Search for the cell housing the specified text and yield its [x, y] center coordinate. 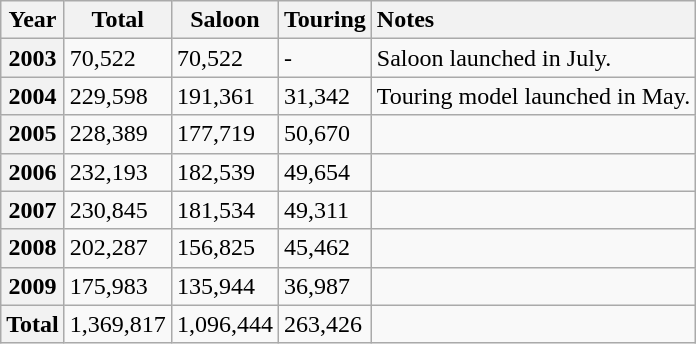
1,369,817 [118, 324]
Saloon [224, 20]
2007 [33, 210]
- [324, 58]
45,462 [324, 248]
50,670 [324, 134]
228,389 [118, 134]
181,534 [224, 210]
177,719 [224, 134]
36,987 [324, 286]
182,539 [224, 172]
49,654 [324, 172]
Saloon launched in July. [533, 58]
Notes [533, 20]
Year [33, 20]
191,361 [224, 96]
2008 [33, 248]
2006 [33, 172]
31,342 [324, 96]
2009 [33, 286]
Touring model launched in May. [533, 96]
2004 [33, 96]
230,845 [118, 210]
229,598 [118, 96]
202,287 [118, 248]
232,193 [118, 172]
135,944 [224, 286]
1,096,444 [224, 324]
2003 [33, 58]
49,311 [324, 210]
2005 [33, 134]
156,825 [224, 248]
263,426 [324, 324]
Touring [324, 20]
175,983 [118, 286]
